Determine the [x, y] coordinate at the center of the cell enclosing the given text.  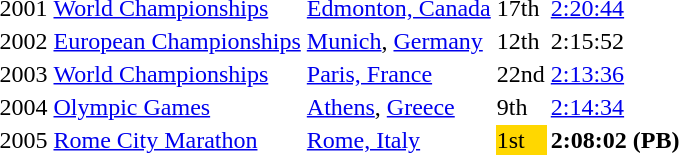
Olympic Games [177, 107]
Rome, Italy [398, 140]
Munich, Germany [398, 41]
Rome City Marathon [177, 140]
World Championships [177, 74]
22nd [520, 74]
Paris, France [398, 74]
9th [520, 107]
European Championships [177, 41]
Athens, Greece [398, 107]
12th [520, 41]
1st [520, 140]
